Determine the (X, Y) coordinate at the center of the cell enclosing the given text.  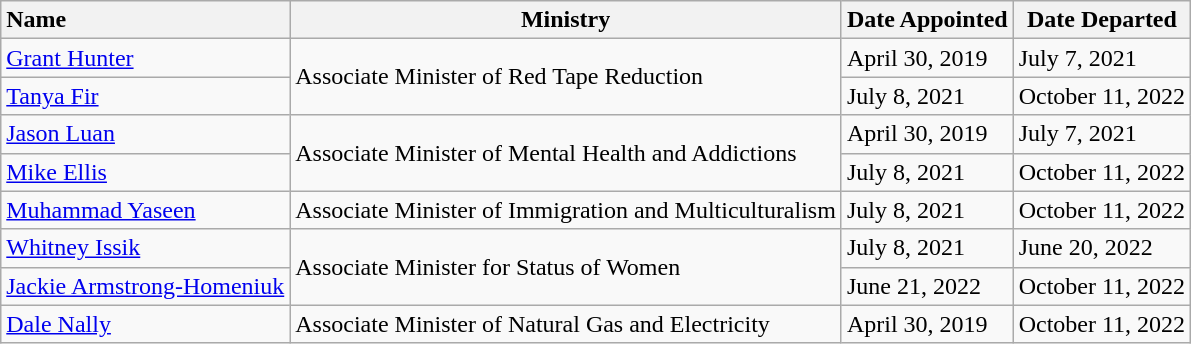
Date Departed (1102, 20)
Associate Minister of Immigration and Multiculturalism (566, 210)
Date Appointed (927, 20)
June 20, 2022 (1102, 248)
Tanya Fir (146, 96)
Name (146, 20)
Associate Minister of Natural Gas and Electricity (566, 324)
Dale Nally (146, 324)
Grant Hunter (146, 58)
Jackie Armstrong-Homeniuk (146, 286)
Associate Minister for Status of Women (566, 267)
Whitney Issik (146, 248)
Mike Ellis (146, 172)
Jason Luan (146, 134)
Associate Minister of Mental Health and Addictions (566, 153)
Ministry (566, 20)
Muhammad Yaseen (146, 210)
Associate Minister of Red Tape Reduction (566, 77)
June 21, 2022 (927, 286)
